Capture the cell that displays the provided text and extract its [x, y] central coordinate. 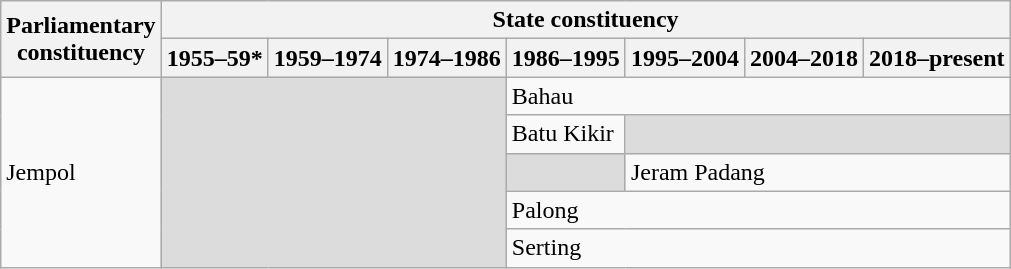
2004–2018 [804, 58]
Jempol [81, 172]
1959–1974 [328, 58]
Jeram Padang [818, 172]
2018–present [936, 58]
Bahau [758, 96]
State constituency [586, 20]
1974–1986 [446, 58]
Serting [758, 248]
1955–59* [214, 58]
1995–2004 [684, 58]
Palong [758, 210]
Batu Kikir [566, 134]
Parliamentaryconstituency [81, 39]
1986–1995 [566, 58]
